Return the (x, y) coordinate for the center point of the cell that contains the specified text.  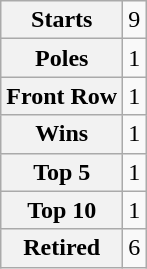
Retired (62, 248)
Wins (62, 134)
Top 5 (62, 172)
6 (134, 248)
Starts (62, 20)
Top 10 (62, 210)
Front Row (62, 96)
9 (134, 20)
Poles (62, 58)
